Return the [X, Y] coordinate for the center point of the cell that contains the specified text.  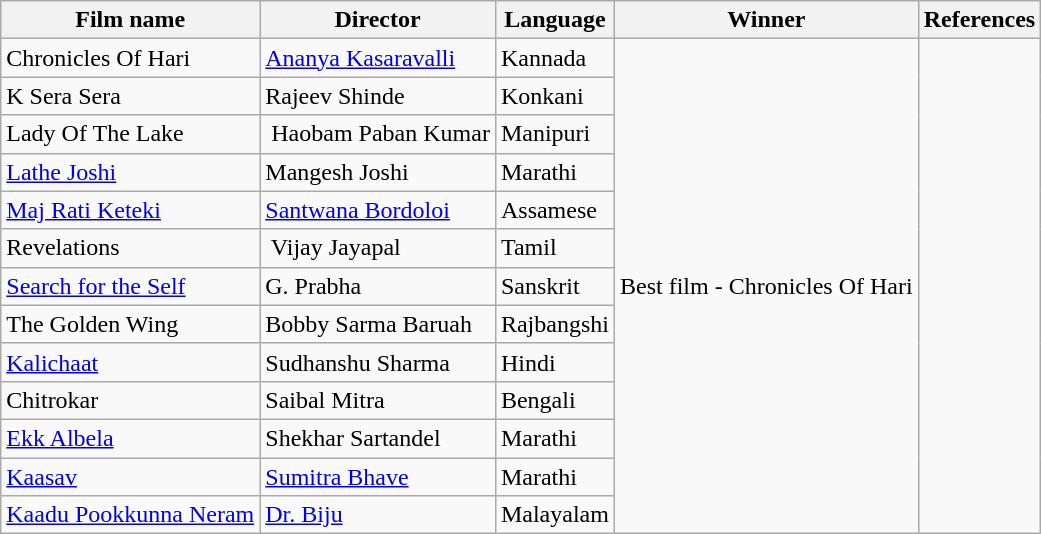
Haobam Paban Kumar [378, 134]
Film name [130, 20]
Kaasav [130, 477]
Maj Rati Keteki [130, 210]
K Sera Sera [130, 96]
Hindi [554, 362]
G. Prabha [378, 286]
Sudhanshu Sharma [378, 362]
Kaadu Pookkunna Neram [130, 515]
Shekhar Sartandel [378, 438]
Winner [766, 20]
Santwana Bordoloi [378, 210]
Language [554, 20]
Vijay Jayapal [378, 248]
Director [378, 20]
Rajbangshi [554, 324]
Rajeev Shinde [378, 96]
Bengali [554, 400]
Bobby Sarma Baruah [378, 324]
Mangesh Joshi [378, 172]
Ekk Albela [130, 438]
Dr. Biju [378, 515]
Kalichaat [130, 362]
Lathe Joshi [130, 172]
Kannada [554, 58]
Chitrokar [130, 400]
Manipuri [554, 134]
Sanskrit [554, 286]
Tamil [554, 248]
Saibal Mitra [378, 400]
Malayalam [554, 515]
Revelations [130, 248]
Lady Of The Lake [130, 134]
Search for the Self [130, 286]
Assamese [554, 210]
Ananya Kasaravalli [378, 58]
Konkani [554, 96]
The Golden Wing [130, 324]
Best film - Chronicles Of Hari [766, 286]
References [980, 20]
Sumitra Bhave [378, 477]
Chronicles Of Hari [130, 58]
